From the cell containing the given text, extract its center point as [X, Y] coordinate. 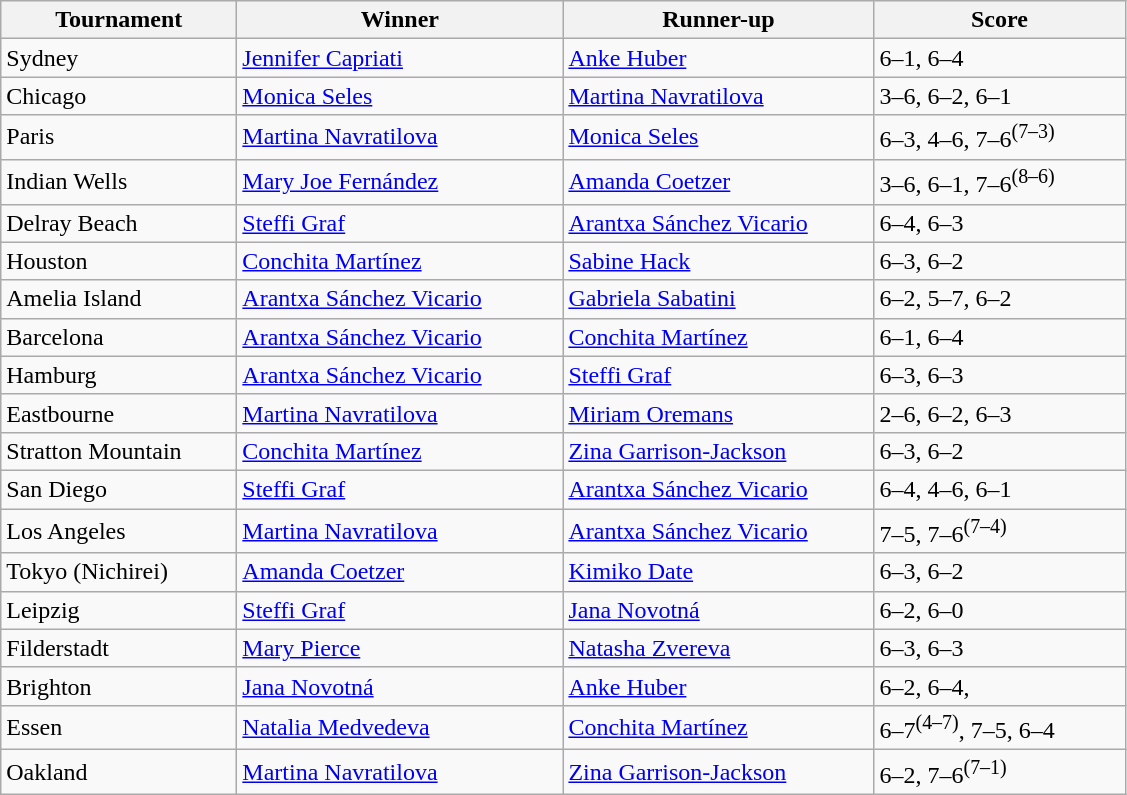
Indian Wells [119, 182]
Delray Beach [119, 223]
6–2, 5–7, 6–2 [1000, 299]
Mary Joe Fernández [400, 182]
Filderstadt [119, 648]
6–2, 6–0 [1000, 610]
7–5, 7–6(7–4) [1000, 532]
Kimiko Date [718, 572]
Tokyo (Nichirei) [119, 572]
Leipzig [119, 610]
Essen [119, 728]
Hamburg [119, 375]
Chicago [119, 96]
6–2, 6–4, [1000, 686]
Paris [119, 138]
Natasha Zvereva [718, 648]
Runner-up [718, 20]
Mary Pierce [400, 648]
Houston [119, 261]
Natalia Medvedeva [400, 728]
Score [1000, 20]
Los Angeles [119, 532]
3–6, 6–1, 7–6(8–6) [1000, 182]
Jennifer Capriati [400, 58]
2–6, 6–2, 6–3 [1000, 413]
6–7(4–7), 7–5, 6–4 [1000, 728]
Gabriela Sabatini [718, 299]
San Diego [119, 489]
Tournament [119, 20]
Barcelona [119, 337]
Sydney [119, 58]
Sabine Hack [718, 261]
Amelia Island [119, 299]
Stratton Mountain [119, 451]
6–4, 6–3 [1000, 223]
6–3, 4–6, 7–6(7–3) [1000, 138]
3–6, 6–2, 6–1 [1000, 96]
Eastbourne [119, 413]
Winner [400, 20]
6–2, 7–6(7–1) [1000, 772]
6–4, 4–6, 6–1 [1000, 489]
Miriam Oremans [718, 413]
Oakland [119, 772]
Brighton [119, 686]
